Detect which cell encompasses the target text, then output its (X, Y) center coordinate. 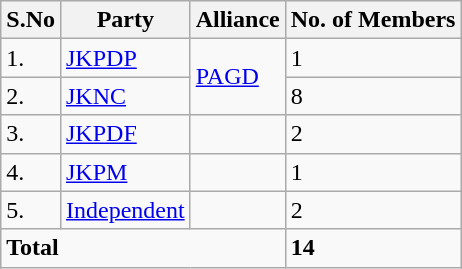
JKPM (125, 172)
JKPDF (125, 134)
No. of Members (373, 20)
PAGD (238, 77)
8 (373, 96)
JKNC (125, 96)
JKPDP (125, 58)
S.No (31, 20)
1. (31, 58)
3. (31, 134)
4. (31, 172)
Alliance (238, 20)
5. (31, 210)
Party (125, 20)
Independent (125, 210)
Total (143, 248)
14 (373, 248)
2. (31, 96)
